Output the [X, Y] coordinate of the center of the cell containing the given text.  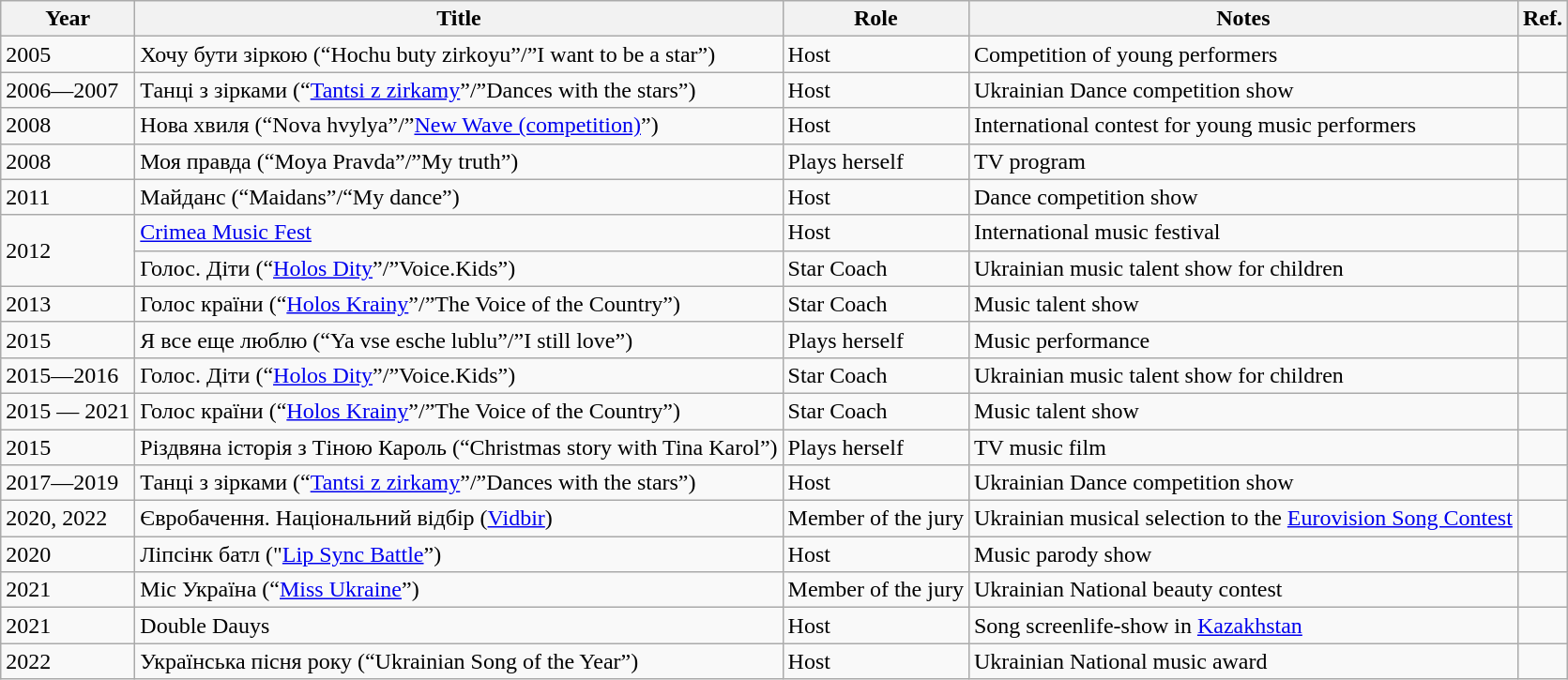
2005 [68, 54]
International contest for young music performers [1242, 126]
2017—2019 [68, 483]
Ukrainian musical selection to the Eurovision Song Contest [1242, 519]
TV program [1242, 161]
Майданс (“Maidans”/“My dance”) [459, 197]
2012 [68, 250]
Music performance [1242, 340]
Role [875, 19]
International music festival [1242, 233]
2015 — 2021 [68, 411]
Євробачення. Національний відбір (Vidbir) [459, 519]
2022 [68, 661]
Різдвяна історія з Тіною Кароль (“Christmas story with Tina Karol”) [459, 447]
Хочу бути зіркою (“Hochu buty zirkoyu”/”I want to be a star”) [459, 54]
2013 [68, 304]
Dance competition show [1242, 197]
TV music film [1242, 447]
Моя правда (“Moya Pravda”/”My truth”) [459, 161]
Ukrainian National beauty contest [1242, 590]
Crimea Music Fest [459, 233]
2015—2016 [68, 375]
Нова хвиля (“Nova hvylya”/”New Wave (competition)”) [459, 126]
Я все еще люблю (“Ya vse esche lublu”/”I still love”) [459, 340]
Ліпсінк батл ("Lip Sync Battle”) [459, 554]
Song screenlife-show in Kazakhstan [1242, 626]
Year [68, 19]
Title [459, 19]
Double Dauys [459, 626]
Ref. [1543, 19]
Українська пісня року (“Ukrainian Song of the Year”) [459, 661]
2011 [68, 197]
Міс Україна (“Miss Ukraine”) [459, 590]
2006—2007 [68, 90]
Competition of young performers [1242, 54]
Notes [1242, 19]
Music parody show [1242, 554]
2020, 2022 [68, 519]
Ukrainian National music award [1242, 661]
2020 [68, 554]
